Output the [X, Y] coordinate of the center of the cell containing the given text.  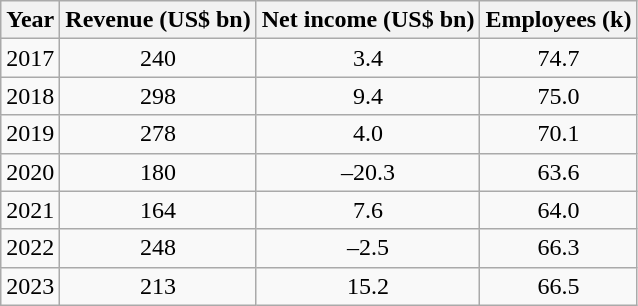
180 [158, 172]
164 [158, 210]
240 [158, 58]
Net income (US$ bn) [368, 20]
2023 [30, 286]
64.0 [558, 210]
3.4 [368, 58]
75.0 [558, 96]
66.5 [558, 286]
15.2 [368, 286]
66.3 [558, 248]
–20.3 [368, 172]
213 [158, 286]
2019 [30, 134]
7.6 [368, 210]
278 [158, 134]
70.1 [558, 134]
2022 [30, 248]
–2.5 [368, 248]
9.4 [368, 96]
4.0 [368, 134]
Year [30, 20]
Revenue (US$ bn) [158, 20]
63.6 [558, 172]
Employees (k) [558, 20]
74.7 [558, 58]
2017 [30, 58]
2020 [30, 172]
298 [158, 96]
2021 [30, 210]
2018 [30, 96]
248 [158, 248]
